Return the [X, Y] coordinate for the center point of the cell that contains the specified text.  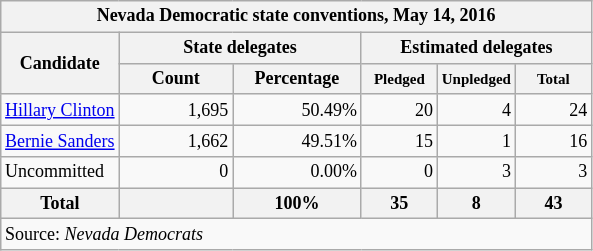
1 [476, 140]
Uncommitted [60, 172]
State delegates [240, 48]
Source: Nevada Democrats [296, 234]
0.00% [298, 172]
4 [476, 110]
Hillary Clinton [60, 110]
35 [399, 204]
1,695 [176, 110]
15 [399, 140]
Unpledged [476, 78]
43 [553, 204]
16 [553, 140]
Nevada Democratic state conventions, May 14, 2016 [296, 16]
Candidate [60, 63]
49.51% [298, 140]
100% [298, 204]
Estimated delegates [476, 48]
1,662 [176, 140]
Pledged [399, 78]
Bernie Sanders [60, 140]
50.49% [298, 110]
24 [553, 110]
20 [399, 110]
Percentage [298, 78]
Count [176, 78]
8 [476, 204]
